Return the [X, Y] coordinate for the center point of the cell that contains the specified text.  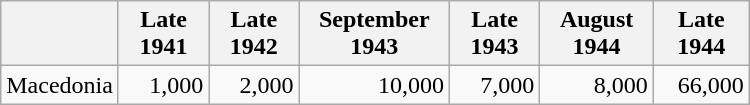
10,000 [374, 85]
66,000 [701, 85]
7,000 [494, 85]
September 1943 [374, 34]
Late 1943 [494, 34]
Late 1944 [701, 34]
August 1944 [597, 34]
Macedonia [60, 85]
Late 1942 [254, 34]
Late 1941 [163, 34]
8,000 [597, 85]
1,000 [163, 85]
2,000 [254, 85]
